Find where the given text appears and provide that cell's center as [X, Y] coordinate. 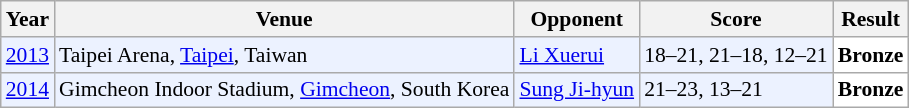
Year [28, 19]
Gimcheon Indoor Stadium, Gimcheon, South Korea [284, 90]
Result [871, 19]
2013 [28, 55]
Sung Ji-hyun [576, 90]
Opponent [576, 19]
18–21, 21–18, 12–21 [736, 55]
Venue [284, 19]
Li Xuerui [576, 55]
Score [736, 19]
21–23, 13–21 [736, 90]
2014 [28, 90]
Taipei Arena, Taipei, Taiwan [284, 55]
